Provide the [x, y] coordinate of the cell's center where the given text is located.  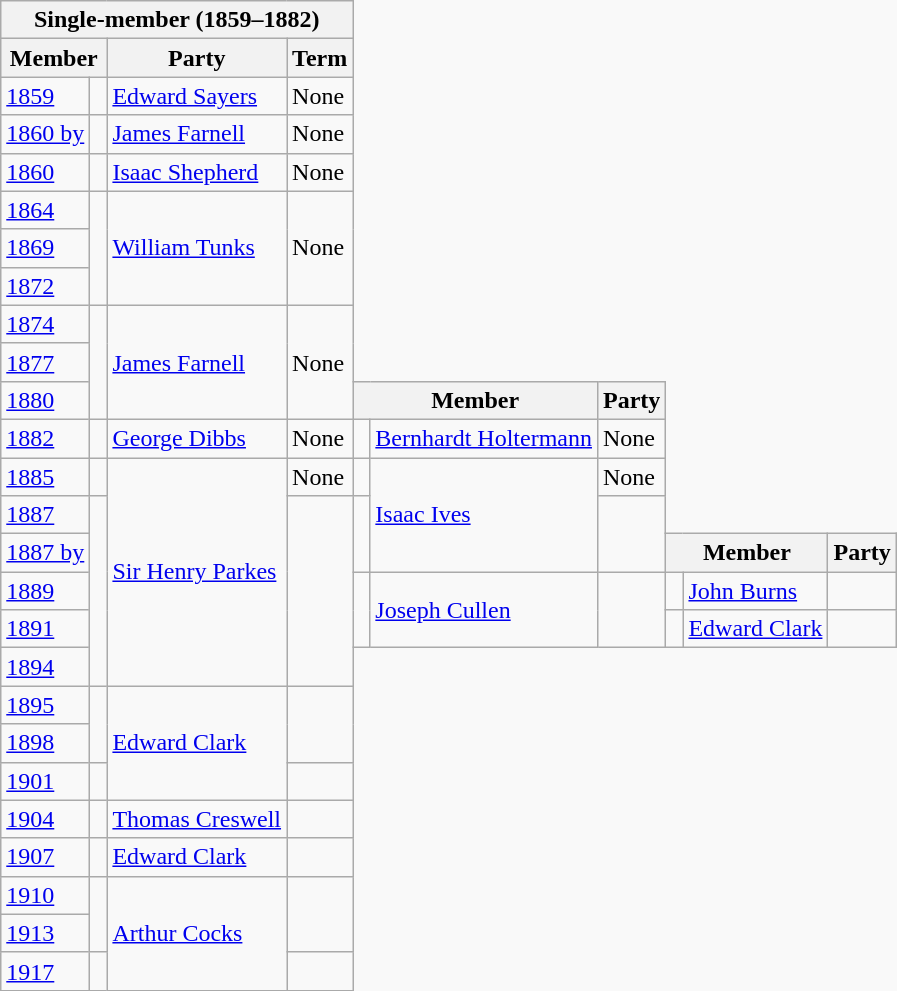
John Burns [756, 591]
Isaac Ives [484, 515]
1874 [46, 324]
1885 [46, 477]
1901 [46, 781]
1860 by [46, 134]
1894 [46, 667]
Isaac Shepherd [197, 172]
1882 [46, 438]
Bernhardt Holtermann [484, 438]
1907 [46, 857]
1869 [46, 248]
Joseph Cullen [484, 610]
1913 [46, 933]
Sir Henry Parkes [197, 572]
1872 [46, 286]
1880 [46, 400]
1860 [46, 172]
1904 [46, 819]
1887 [46, 515]
1898 [46, 743]
George Dibbs [197, 438]
Edward Sayers [197, 96]
1864 [46, 210]
1891 [46, 629]
William Tunks [197, 248]
1889 [46, 591]
Thomas Creswell [197, 819]
Term [320, 58]
1917 [46, 971]
1877 [46, 362]
Arthur Cocks [197, 933]
1859 [46, 96]
1895 [46, 705]
1910 [46, 895]
Single-member (1859–1882) [177, 20]
1887 by [46, 553]
